Detect which cell encompasses the target text, then output its [X, Y] center coordinate. 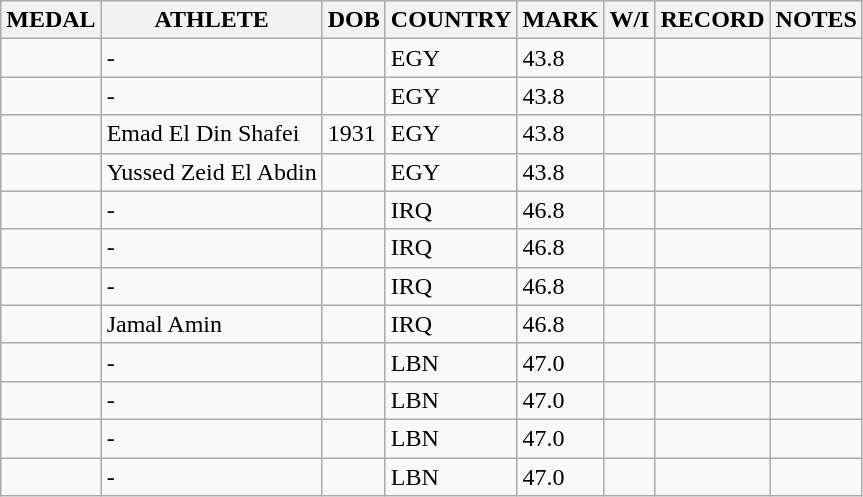
MARK [560, 20]
DOB [354, 20]
Yussed Zeid El Abdin [212, 172]
MEDAL [51, 20]
COUNTRY [451, 20]
1931 [354, 134]
RECORD [712, 20]
ATHLETE [212, 20]
Jamal Amin [212, 324]
Emad El Din Shafei [212, 134]
NOTES [816, 20]
W/I [630, 20]
